From the cell containing the given text, extract its center point as (X, Y) coordinate. 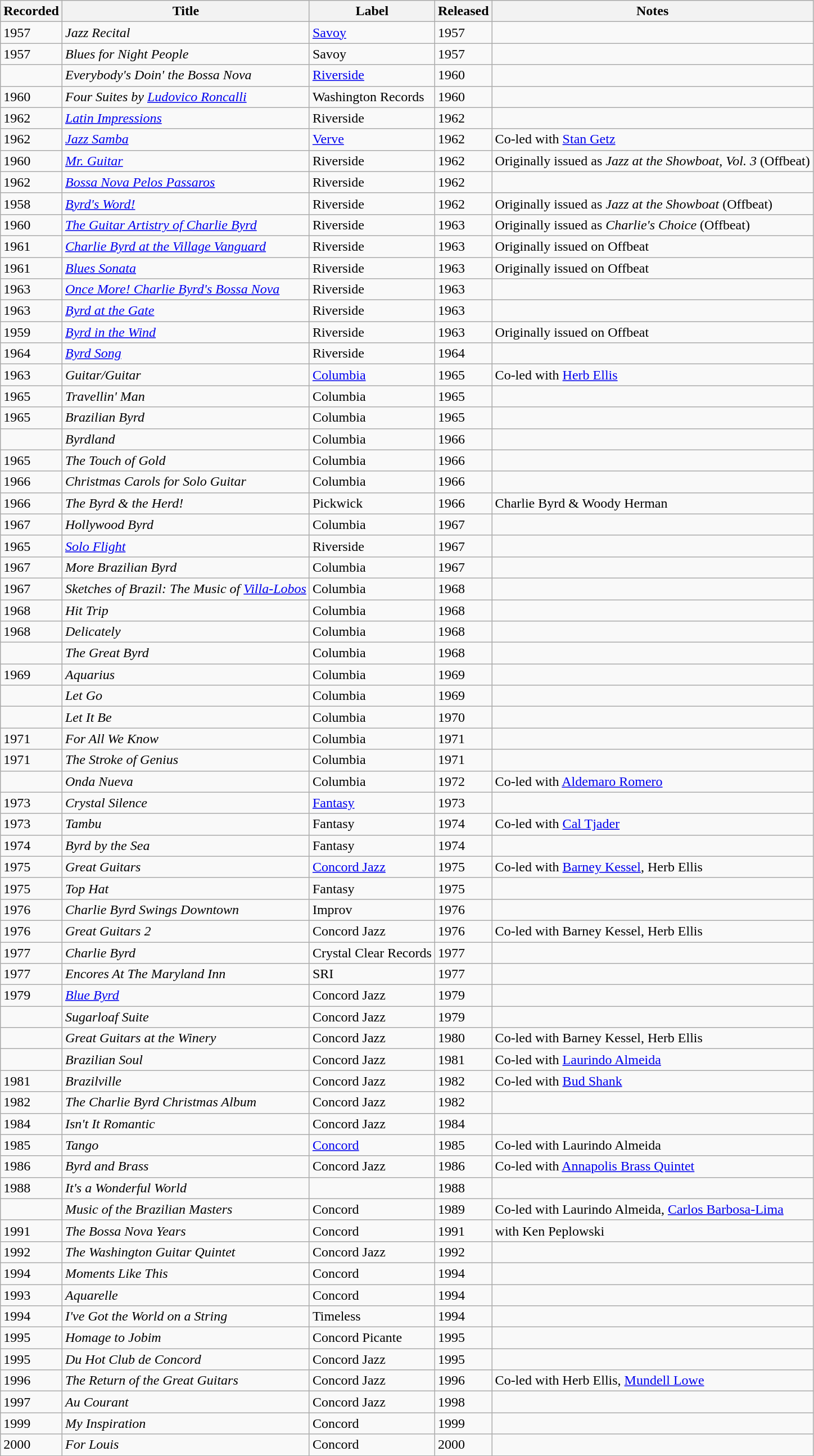
Co-led with Herb Ellis (652, 375)
For All We Know (186, 739)
1997 (31, 1402)
Byrdland (186, 439)
The Washington Guitar Quintet (186, 1252)
Originally issued as Charlie's Choice (Offbeat) (652, 225)
The Byrd & the Herd! (186, 503)
Great Guitars (186, 867)
For Louis (186, 1445)
Notes (652, 11)
Bossa Nova Pelos Passaros (186, 182)
Charlie Byrd & Woody Herman (652, 503)
Four Suites by Ludovico Roncalli (186, 97)
It's a Wonderful World (186, 1188)
Let It Be (186, 717)
The Return of the Great Guitars (186, 1381)
The Stroke of Genius (186, 760)
Moments Like This (186, 1273)
Latin Impressions (186, 118)
Co-led with Herb Ellis, Mundell Lowe (652, 1381)
I've Got the World on a String (186, 1317)
Co-led with Annapolis Brass Quintet (652, 1166)
Pickwick (372, 503)
The Charlie Byrd Christmas Album (186, 1102)
Byrd in the Wind (186, 332)
1970 (463, 717)
1972 (463, 781)
More Brazilian Byrd (186, 567)
Crystal Silence (186, 803)
Aquarius (186, 675)
Let Go (186, 696)
Co-led with Aldemaro Romero (652, 781)
Everybody's Doin' the Bossa Nova (186, 75)
Sugarloaf Suite (186, 1017)
Brazilian Byrd (186, 418)
My Inspiration (186, 1423)
Delicately (186, 632)
Originally issued as Jazz at the Showboat, Vol. 3 (Offbeat) (652, 161)
Tango (186, 1145)
Brazilian Soul (186, 1060)
Sketches of Brazil: The Music of Villa-Lobos (186, 589)
Label (372, 11)
Hit Trip (186, 610)
1959 (31, 332)
Au Courant (186, 1402)
Byrd's Word! (186, 204)
1998 (463, 1402)
The Touch of Gold (186, 460)
Byrd at the Gate (186, 311)
1989 (463, 1209)
Released (463, 11)
Timeless (372, 1317)
Christmas Carols for Solo Guitar (186, 482)
Encores At The Maryland Inn (186, 974)
Blues for Night People (186, 54)
Recorded (31, 11)
Music of the Brazilian Masters (186, 1209)
Co-led with Bud Shank (652, 1081)
Charlie Byrd at the Village Vanguard (186, 246)
The Guitar Artistry of Charlie Byrd (186, 225)
Solo Flight (186, 546)
Brazilville (186, 1081)
1958 (31, 204)
Jazz Recital (186, 33)
1980 (463, 1038)
Guitar/Guitar (186, 375)
Great Guitars 2 (186, 931)
Onda Nueva (186, 781)
Crystal Clear Records (372, 953)
Charlie Byrd Swings Downtown (186, 910)
Washington Records (372, 97)
Du Hot Club de Concord (186, 1359)
Charlie Byrd (186, 953)
Jazz Samba (186, 139)
Tambu (186, 824)
Aquarelle (186, 1295)
SRI (372, 974)
Originally issued as Jazz at the Showboat (Offbeat) (652, 204)
Mr. Guitar (186, 161)
Concord Picante (372, 1338)
Co-led with Stan Getz (652, 139)
Verve (372, 139)
The Great Byrd (186, 653)
Once More! Charlie Byrd's Bossa Nova (186, 290)
Blue Byrd (186, 996)
Homage to Jobim (186, 1338)
Top Hat (186, 888)
The Bossa Nova Years (186, 1231)
Travellin' Man (186, 396)
with Ken Peplowski (652, 1231)
Great Guitars at the Winery (186, 1038)
Byrd by the Sea (186, 845)
1993 (31, 1295)
Byrd and Brass (186, 1166)
Byrd Song (186, 354)
Improv (372, 910)
Title (186, 11)
Hollywood Byrd (186, 524)
Isn't It Romantic (186, 1124)
Co-led with Laurindo Almeida, Carlos Barbosa-Lima (652, 1209)
Co-led with Cal Tjader (652, 824)
Blues Sonata (186, 268)
